Scan for the cell matching the given text and deliver its [X, Y] coordinate at center. 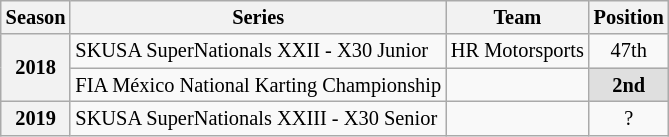
HR Motorsports [518, 51]
SKUSA SuperNationals XXII - X30 Junior [258, 51]
2nd [629, 85]
Season [36, 17]
Position [629, 17]
Series [258, 17]
FIA México National Karting Championship [258, 85]
2019 [36, 118]
2018 [36, 68]
Team [518, 17]
47th [629, 51]
? [629, 118]
SKUSA SuperNationals XXIII - X30 Senior [258, 118]
